Extract the (X, Y) coordinate from the center of the cell holding the provided text.  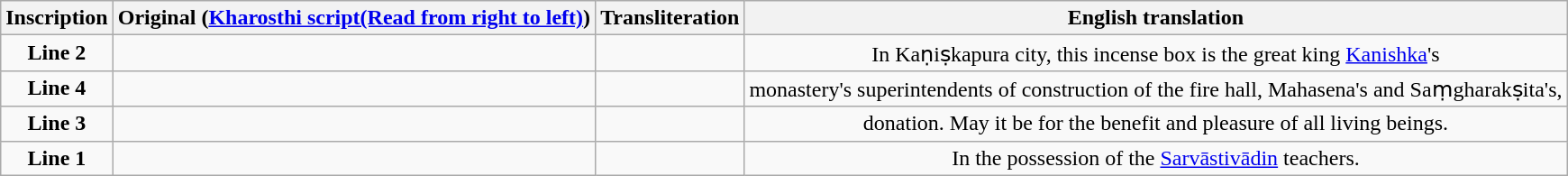
English translation (1155, 18)
Line 1 (57, 158)
donation. May it be for the benefit and pleasure of all living beings. (1155, 124)
Line 4 (57, 88)
Line 3 (57, 124)
monastery's superintendents of construction of the fire hall, Mahasena's and Saṃgharakṣita's, (1155, 88)
Line 2 (57, 53)
In the possession of the Sarvāstivādin teachers. (1155, 158)
Original (Kharosthi script(Read from right to left)) (353, 18)
In Kaṇiṣkapura city, this incense box is the great king Kanishka's (1155, 53)
Inscription (57, 18)
Transliteration (670, 18)
